Capture the cell that displays the provided text and extract its [x, y] central coordinate. 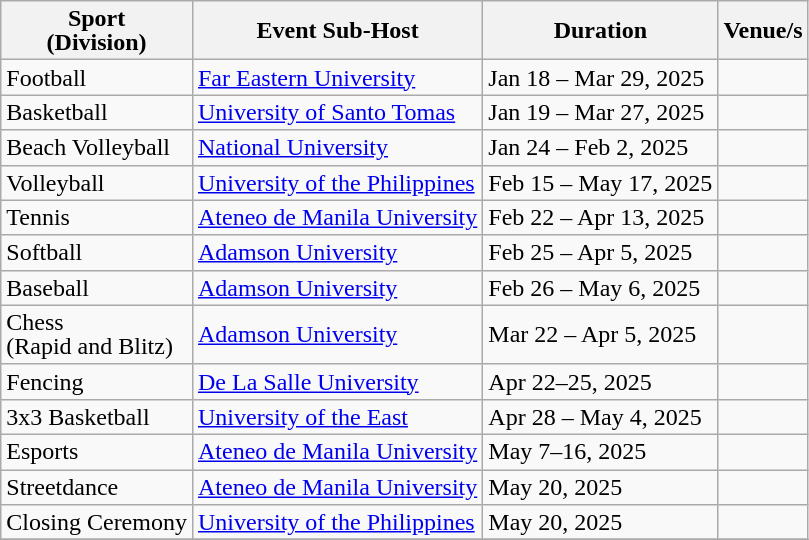
Closing Ceremony [97, 522]
Football [97, 78]
May 7–16, 2025 [600, 452]
Mar 22 – Apr 5, 2025 [600, 334]
3x3 Basketball [97, 416]
Feb 22 – Apr 13, 2025 [600, 218]
Esports [97, 452]
National University [337, 148]
Softball [97, 252]
Duration [600, 30]
Apr 28 – May 4, 2025 [600, 416]
Feb 15 – May 17, 2025 [600, 182]
Jan 24 – Feb 2, 2025 [600, 148]
Jan 18 – Mar 29, 2025 [600, 78]
De La Salle University [337, 382]
Fencing [97, 382]
Basketball [97, 112]
Venue/s [763, 30]
Tennis [97, 218]
University of Santo Tomas [337, 112]
Apr 22–25, 2025 [600, 382]
Sport(Division) [97, 30]
Chess(Rapid and Blitz) [97, 334]
Beach Volleyball [97, 148]
University of the East [337, 416]
Jan 19 – Mar 27, 2025 [600, 112]
Feb 26 – May 6, 2025 [600, 288]
Streetdance [97, 488]
Event Sub-Host [337, 30]
Feb 25 – Apr 5, 2025 [600, 252]
Baseball [97, 288]
Volleyball [97, 182]
Far Eastern University [337, 78]
